Identify which cell holds the provided text, then report its [x, y] central coordinate. 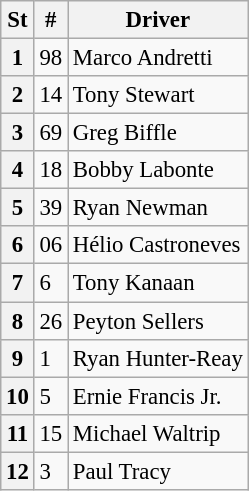
9 [18, 358]
8 [18, 321]
98 [50, 58]
7 [18, 283]
Tony Stewart [158, 95]
2 [18, 95]
Ernie Francis Jr. [158, 396]
26 [50, 321]
15 [50, 433]
St [18, 20]
39 [50, 208]
69 [50, 133]
18 [50, 170]
Michael Waltrip [158, 433]
Tony Kanaan [158, 283]
Peyton Sellers [158, 321]
14 [50, 95]
10 [18, 396]
Driver [158, 20]
# [50, 20]
Marco Andretti [158, 58]
Bobby Labonte [158, 170]
Greg Biffle [158, 133]
Ryan Newman [158, 208]
06 [50, 245]
Ryan Hunter-Reay [158, 358]
11 [18, 433]
4 [18, 170]
Hélio Castroneves [158, 245]
12 [18, 471]
Paul Tracy [158, 471]
